Find where the given text appears and provide that cell's center as (x, y) coordinate. 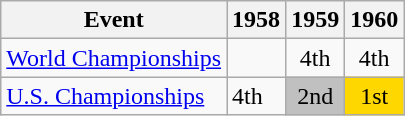
1960 (374, 20)
1958 (256, 20)
1st (374, 96)
1959 (316, 20)
U.S. Championships (114, 96)
World Championships (114, 58)
Event (114, 20)
2nd (316, 96)
